Scan for the cell matching the given text and deliver its (X, Y) coordinate at center. 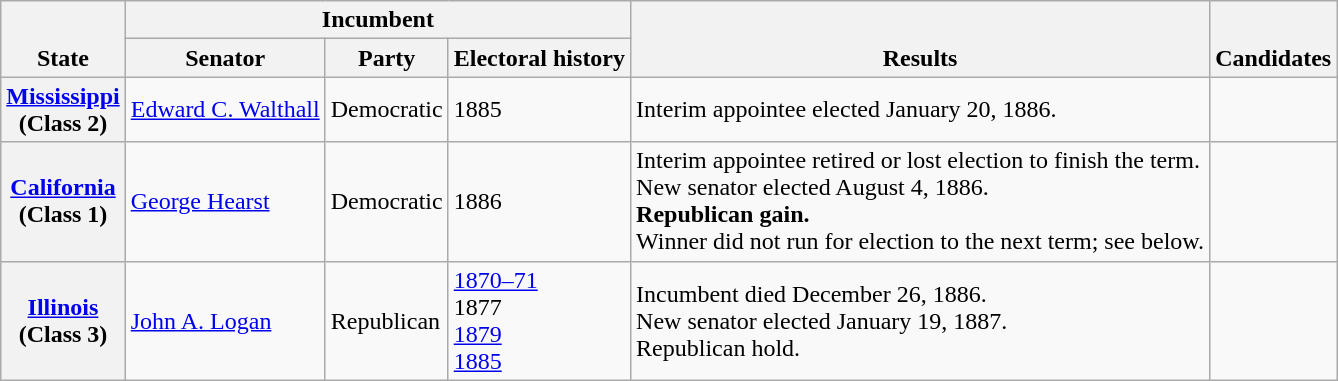
Results (920, 39)
Interim appointee elected January 20, 1886. (920, 110)
John A. Logan (225, 320)
State (63, 39)
California(Class 1) (63, 202)
Senator (225, 58)
Mississippi(Class 2) (63, 110)
1870–711877 18791885 (539, 320)
1886 (539, 202)
George Hearst (225, 202)
Republican (386, 320)
Candidates (1274, 39)
Edward C. Walthall (225, 110)
Incumbent (378, 20)
Illinois(Class 3) (63, 320)
1885 (539, 110)
Electoral history (539, 58)
Party (386, 58)
Incumbent died December 26, 1886.New senator elected January 19, 1887.Republican hold. (920, 320)
